Determine the [X, Y] coordinate at the center of the cell enclosing the given text.  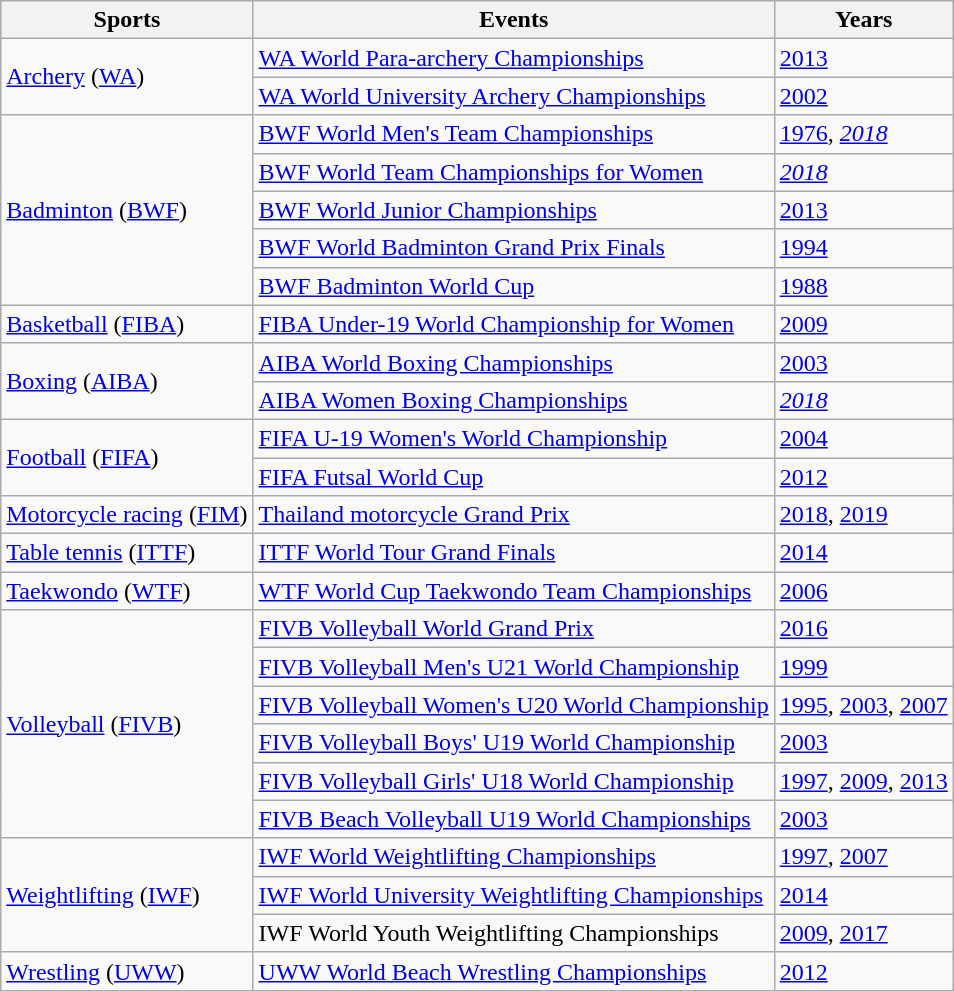
ITTF World Tour Grand Finals [514, 553]
2016 [864, 629]
Archery (WA) [127, 77]
IWF World University Weightlifting Championships [514, 895]
UWW World Beach Wrestling Championships [514, 971]
Wrestling (UWW) [127, 971]
Motorcycle racing (FIM) [127, 515]
Events [514, 20]
Volleyball (FIVB) [127, 724]
2006 [864, 591]
2002 [864, 96]
1995, 2003, 2007 [864, 705]
Badminton (BWF) [127, 210]
BWF World Junior Championships [514, 210]
AIBA Women Boxing Championships [514, 400]
FIFA U-19 Women's World Championship [514, 438]
BWF Badminton World Cup [514, 286]
IWF World Youth Weightlifting Championships [514, 933]
1999 [864, 667]
BWF World Team Championships for Women [514, 172]
Basketball (FIBA) [127, 324]
Weightlifting (IWF) [127, 895]
FIVB Volleyball World Grand Prix [514, 629]
1976, 2018 [864, 134]
FIVB Volleyball Girls' U18 World Championship [514, 781]
Table tennis (ITTF) [127, 553]
AIBA World Boxing Championships [514, 362]
FIVB Volleyball Women's U20 World Championship [514, 705]
Boxing (AIBA) [127, 381]
WA World Para-archery Championships [514, 58]
FIVB Volleyball Men's U21 World Championship [514, 667]
WA World University Archery Championships [514, 96]
2009 [864, 324]
FIVB Volleyball Boys' U19 World Championship [514, 743]
1988 [864, 286]
2018, 2019 [864, 515]
Football (FIFA) [127, 457]
Sports [127, 20]
FIVB Beach Volleyball U19 World Championships [514, 819]
1994 [864, 248]
BWF World Men's Team Championships [514, 134]
FIFA Futsal World Cup [514, 477]
2004 [864, 438]
IWF World Weightlifting Championships [514, 857]
Thailand motorcycle Grand Prix [514, 515]
FIBA Under-19 World Championship for Women [514, 324]
BWF World Badminton Grand Prix Finals [514, 248]
1997, 2007 [864, 857]
WTF World Cup Taekwondo Team Championships [514, 591]
2009, 2017 [864, 933]
Taekwondo (WTF) [127, 591]
1997, 2009, 2013 [864, 781]
Years [864, 20]
